Detect which cell encompasses the target text, then output its (x, y) center coordinate. 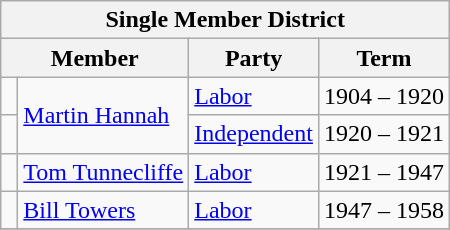
1947 – 1958 (384, 210)
Member (95, 58)
Single Member District (226, 20)
Term (384, 58)
Party (254, 58)
1904 – 1920 (384, 96)
Tom Tunnecliffe (104, 172)
1920 – 1921 (384, 134)
Bill Towers (104, 210)
Independent (254, 134)
1921 – 1947 (384, 172)
Martin Hannah (104, 115)
